Capture the cell that displays the provided text and extract its (X, Y) central coordinate. 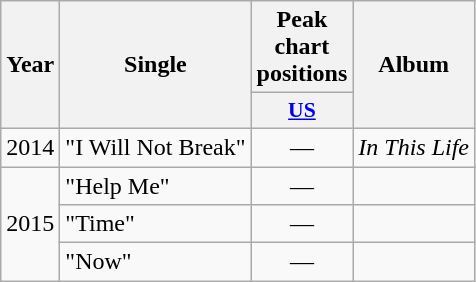
2015 (30, 223)
Album (414, 65)
"Time" (156, 224)
Peak chart positions (302, 47)
"Help Me" (156, 185)
Year (30, 65)
2014 (30, 147)
US (302, 111)
"I Will Not Break" (156, 147)
Single (156, 65)
In This Life (414, 147)
"Now" (156, 262)
